Return (x, y) of the center of cell containing provided text 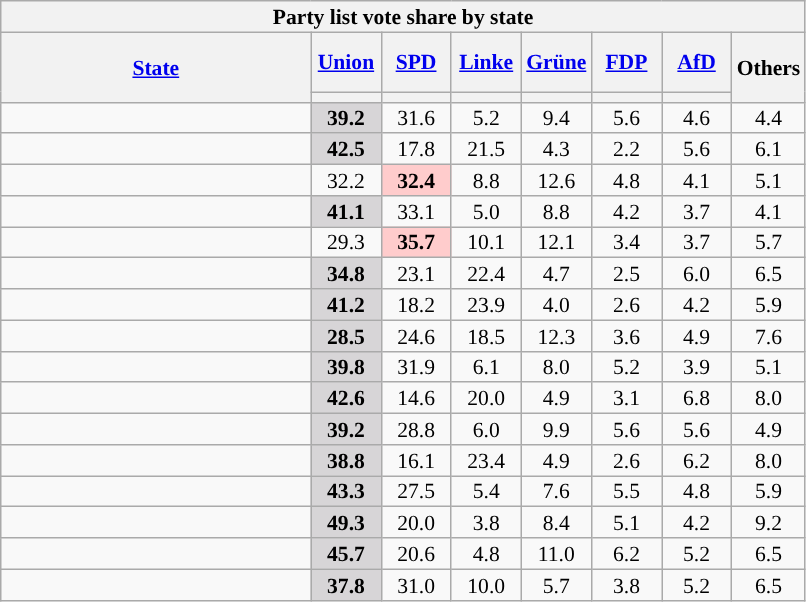
42.5 (346, 150)
12.3 (556, 336)
4.4 (769, 118)
49.3 (346, 522)
11.0 (556, 554)
3.4 (626, 242)
41.2 (346, 304)
42.6 (346, 398)
FDP (626, 62)
Others (769, 67)
27.5 (416, 492)
9.2 (769, 522)
4.0 (556, 304)
16.1 (416, 460)
3.1 (626, 398)
4.3 (556, 150)
28.5 (346, 336)
12.1 (556, 242)
35.7 (416, 242)
3.6 (626, 336)
Grüne (556, 62)
18.2 (416, 304)
34.8 (346, 274)
32.4 (416, 180)
17.8 (416, 150)
22.4 (486, 274)
14.6 (416, 398)
33.1 (416, 212)
21.5 (486, 150)
2.2 (626, 150)
32.2 (346, 180)
5.0 (486, 212)
10.1 (486, 242)
20.6 (416, 554)
18.5 (486, 336)
41.1 (346, 212)
38.8 (346, 460)
31.0 (416, 584)
5.4 (486, 492)
10.0 (486, 584)
28.8 (416, 430)
SPD (416, 62)
Party list vote share by state (404, 16)
Linke (486, 62)
4.7 (556, 274)
23.1 (416, 274)
12.6 (556, 180)
8.4 (556, 522)
29.3 (346, 242)
State (156, 67)
31.6 (416, 118)
Union (346, 62)
31.9 (416, 366)
24.6 (416, 336)
45.7 (346, 554)
43.3 (346, 492)
5.5 (626, 492)
2.5 (626, 274)
4.6 (697, 118)
AfD (697, 62)
23.9 (486, 304)
9.4 (556, 118)
6.8 (697, 398)
3.9 (697, 366)
23.4 (486, 460)
9.9 (556, 430)
39.8 (346, 366)
37.8 (346, 584)
